Capture the cell that displays the provided text and extract its (x, y) central coordinate. 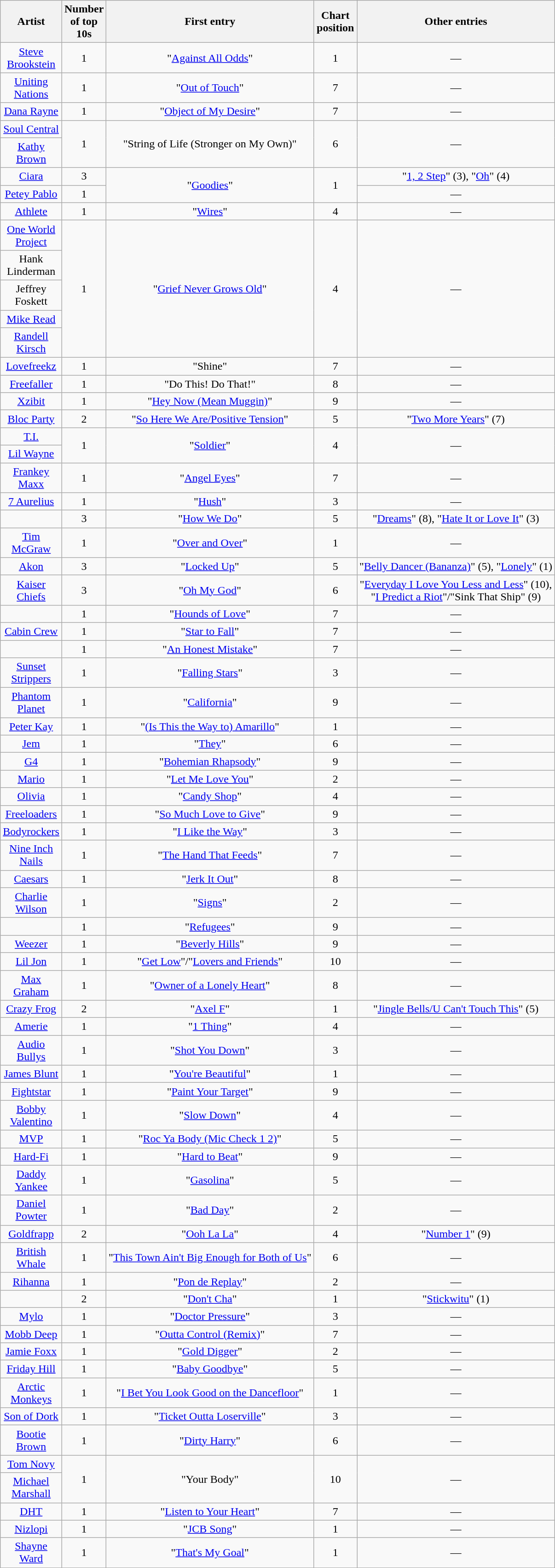
"Do This! Do That!" (210, 384)
"An Honest Mistake" (210, 649)
DHT (31, 1511)
Weezer (31, 944)
First entry (210, 22)
"Jingle Bells/U Can't Touch This" (5) (456, 1009)
"Listen to Your Heart" (210, 1511)
"Oh My God" (210, 590)
Jeffrey Foskett (31, 295)
"Refugees" (210, 926)
G4 (31, 761)
Lil Jon (31, 961)
"Bad Day" (210, 1210)
Xzibit (31, 401)
"Get Low"/"Lovers and Friends" (210, 961)
Friday Hill (31, 1369)
Max Graham (31, 985)
Fightstar (31, 1092)
Amerie (31, 1027)
Kaiser Chiefs (31, 590)
Bodyrockers (31, 831)
One World Project (31, 235)
"They" (210, 744)
Michael Marshall (31, 1488)
Son of Dork (31, 1417)
"Star to Fall" (210, 631)
Chart position (335, 22)
"1, 2 Step" (3), "Oh" (4) (456, 176)
"Stickwitu" (1) (456, 1299)
T.I. (31, 436)
Frankey Maxx (31, 478)
"Axel F" (210, 1009)
"Wires" (210, 211)
"Slow Down" (210, 1115)
Cabin Crew (31, 631)
Hank Linderman (31, 265)
"Number 1" (9) (456, 1234)
Mobb Deep (31, 1334)
"Soldier" (210, 445)
Petey Pablo (31, 194)
Bootie Brown (31, 1440)
"Baby Goodbye" (210, 1369)
Freefaller (31, 384)
Lil Wayne (31, 454)
Number of top 10s (84, 22)
"This Town Ain't Big Enough for Both of Us" (210, 1258)
Tom Novy (31, 1464)
7 Aurelius (31, 501)
Goldfrapp (31, 1234)
"Ooh La La" (210, 1234)
Artist (31, 22)
Arctic Monkeys (31, 1393)
"Belly Dancer (Bananza)" (5), "Lonely" (1) (456, 566)
Athlete (31, 211)
"Jerk It Out" (210, 879)
"California" (210, 703)
Dana Rayne (31, 111)
Crazy Frog (31, 1009)
Audio Bullys (31, 1051)
"Ticket Outta Loserville" (210, 1417)
"1 Thing" (210, 1027)
"Gold Digger" (210, 1352)
"How We Do" (210, 519)
Ciara (31, 176)
Olivia (31, 796)
"Pon de Replay" (210, 1281)
"I Bet You Look Good on the Dancefloor" (210, 1393)
"I Like the Way" (210, 831)
"Outta Control (Remix)" (210, 1334)
"Falling Stars" (210, 673)
"Against All Odds" (210, 58)
Mario (31, 779)
Nizlopi (31, 1529)
"Hush" (210, 501)
"Roc Ya Body (Mic Check 1 2)" (210, 1139)
"Object of My Desire" (210, 111)
Charlie Wilson (31, 902)
Jamie Foxx (31, 1352)
Other entries (456, 22)
Randell Kirsch (31, 343)
Rihanna (31, 1281)
"Dreams" (8), "Hate It or Love It" (3) (456, 519)
"Goodies" (210, 185)
"(Is This the Way to) Amarillo" (210, 726)
"JCB Song" (210, 1529)
British Whale (31, 1258)
"Candy Shop" (210, 796)
"That's My Goal" (210, 1552)
"Don't Cha" (210, 1299)
"Shine" (210, 366)
Uniting Nations (31, 87)
Freeloaders (31, 814)
"Bohemian Rhapsody" (210, 761)
Kathy Brown (31, 153)
"Out of Touch" (210, 87)
Bobby Valentino (31, 1115)
James Blunt (31, 1074)
Peter Kay (31, 726)
MVP (31, 1139)
"Paint Your Target" (210, 1092)
"String of Life (Stronger on My Own)" (210, 144)
"Everyday I Love You Less and Less" (10),"I Predict a Riot"/"Sink That Ship" (9) (456, 590)
"Your Body" (210, 1479)
"Locked Up" (210, 566)
"Doctor Pressure" (210, 1316)
Mylo (31, 1316)
"Angel Eyes" (210, 478)
Caesars (31, 879)
Daddy Yankee (31, 1180)
Soul Central (31, 129)
Phantom Planet (31, 703)
Sunset Strippers (31, 673)
Lovefreekz (31, 366)
"Grief Never Grows Old" (210, 289)
"Over and Over" (210, 542)
Tim McGraw (31, 542)
Akon (31, 566)
"Hey Now (Mean Muggin)" (210, 401)
"Owner of a Lonely Heart" (210, 985)
"Hard to Beat" (210, 1156)
"Dirty Harry" (210, 1440)
"So Much Love to Give" (210, 814)
"So Here We Are/Positive Tension" (210, 419)
"Two More Years" (7) (456, 419)
"Let Me Love You" (210, 779)
Steve Brookstein (31, 58)
"Shot You Down" (210, 1051)
Hard-Fi (31, 1156)
Mike Read (31, 319)
"Beverly Hills" (210, 944)
Nine Inch Nails (31, 855)
"The Hand That Feeds" (210, 855)
Jem (31, 744)
"Signs" (210, 902)
"You're Beautiful" (210, 1074)
Daniel Powter (31, 1210)
"Hounds of Love" (210, 614)
"Gasolina" (210, 1180)
Bloc Party (31, 419)
Shayne Ward (31, 1552)
